Search for the cell housing the specified text and yield its [X, Y] center coordinate. 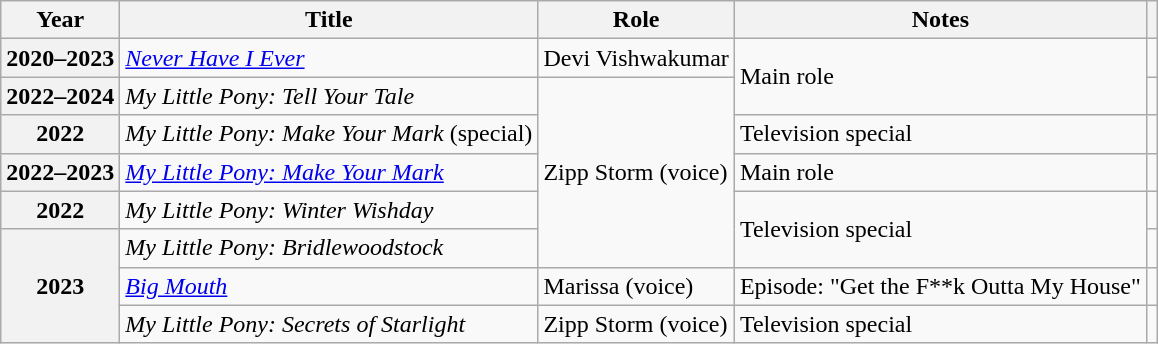
2022–2023 [60, 172]
My Little Pony: Winter Wishday [329, 210]
Devi Vishwakumar [636, 58]
2020–2023 [60, 58]
Episode: "Get the F**k Outta My House" [940, 286]
Big Mouth [329, 286]
Marissa (voice) [636, 286]
My Little Pony: Tell Your Tale [329, 96]
Title [329, 20]
My Little Pony: Make Your Mark [329, 172]
Never Have I Ever [329, 58]
2022–2024 [60, 96]
My Little Pony: Make Your Mark (special) [329, 134]
2023 [60, 286]
Notes [940, 20]
Role [636, 20]
Year [60, 20]
My Little Pony: Bridlewoodstock [329, 248]
My Little Pony: Secrets of Starlight [329, 324]
